Provide the (X, Y) coordinate of the cell's center where the given text is located.  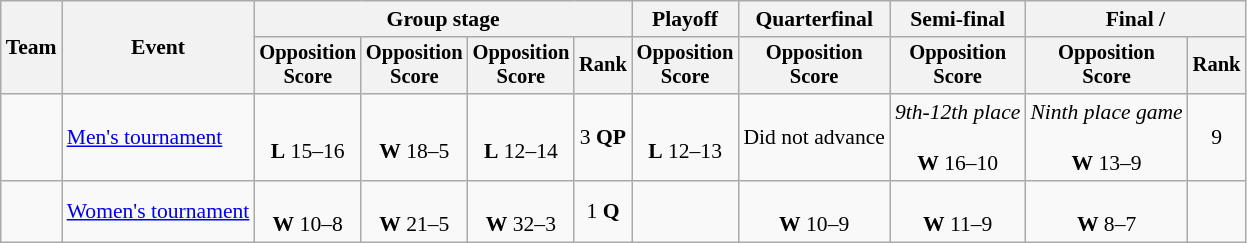
9th-12th placeW 16–10 (958, 138)
Did not advance (814, 138)
L 12–14 (522, 138)
Team (32, 48)
W 18–5 (414, 138)
Quarterfinal (814, 19)
3 QP (603, 138)
1 Q (603, 212)
Event (158, 48)
W 21–5 (414, 212)
Ninth place gameW 13–9 (1106, 138)
9 (1217, 138)
Playoff (686, 19)
W 10–8 (308, 212)
W 32–3 (522, 212)
Men's tournament (158, 138)
W 10–9 (814, 212)
Final / (1135, 19)
Semi-final (958, 19)
W 11–9 (958, 212)
W 8–7 (1106, 212)
L 12–13 (686, 138)
Group stage (442, 19)
Women's tournament (158, 212)
L 15–16 (308, 138)
